For the text-containing cell, return its midpoint in [X, Y] coordinate format. 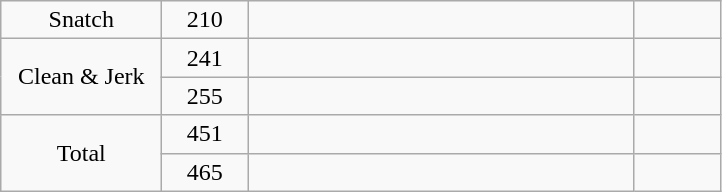
241 [205, 58]
Snatch [82, 20]
465 [205, 172]
255 [205, 96]
Clean & Jerk [82, 77]
210 [205, 20]
451 [205, 134]
Total [82, 153]
